Locate the cell with the specified text and output its [X, Y] center coordinate. 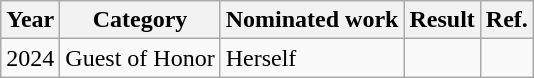
Nominated work [312, 20]
2024 [30, 58]
Ref. [506, 20]
Year [30, 20]
Herself [312, 58]
Guest of Honor [140, 58]
Result [442, 20]
Category [140, 20]
